Locate the cell with the specified text and output its (X, Y) center coordinate. 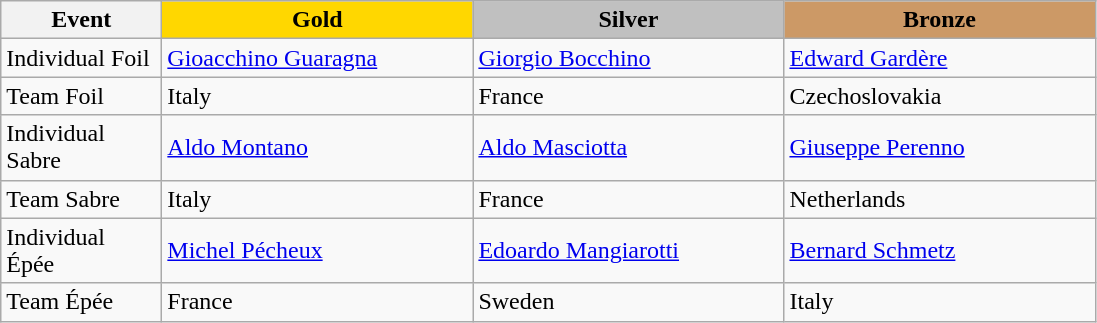
Silver (628, 20)
Individual Foil (82, 58)
Sweden (628, 302)
Team Foil (82, 96)
Individual Sabre (82, 148)
Team Sabre (82, 199)
Aldo Masciotta (628, 148)
Czechoslovakia (940, 96)
Gioacchino Guaragna (318, 58)
Edoardo Mangiarotti (628, 250)
Bernard Schmetz (940, 250)
Event (82, 20)
Gold (318, 20)
Aldo Montano (318, 148)
Michel Pécheux (318, 250)
Edward Gardère (940, 58)
Netherlands (940, 199)
Bronze (940, 20)
Giorgio Bocchino (628, 58)
Team Épée (82, 302)
Individual Épée (82, 250)
Giuseppe Perenno (940, 148)
